From the cell containing the given text, extract its center point as [x, y] coordinate. 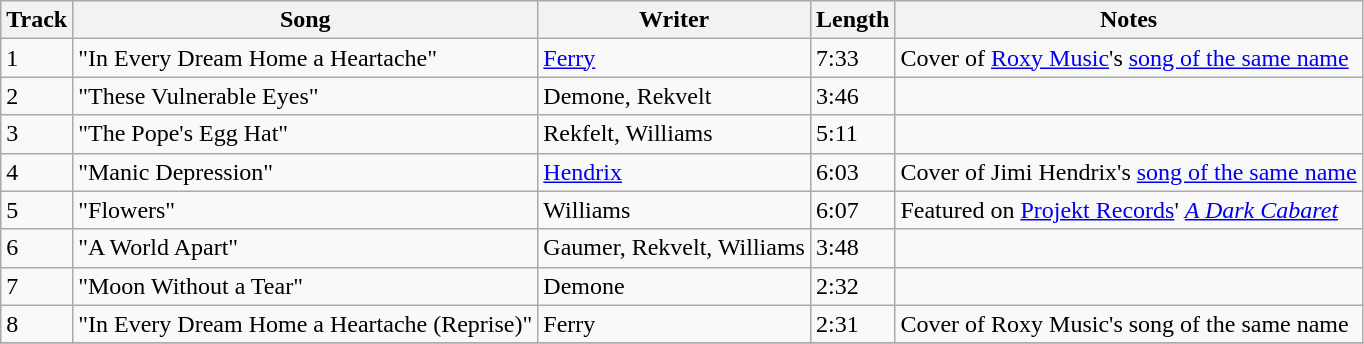
5 [37, 210]
Cover of Jimi Hendrix's song of the same name [1128, 172]
Hendrix [674, 172]
"These Vulnerable Eyes" [306, 96]
"Flowers" [306, 210]
6 [37, 248]
Track [37, 20]
4 [37, 172]
2:32 [852, 286]
7 [37, 286]
8 [37, 324]
Writer [674, 20]
"Manic Depression" [306, 172]
6:07 [852, 210]
"Moon Without a Tear" [306, 286]
"In Every Dream Home a Heartache (Reprise)" [306, 324]
Featured on Projekt Records' A Dark Cabaret [1128, 210]
Length [852, 20]
"A World Apart" [306, 248]
"The Pope's Egg Hat" [306, 134]
7:33 [852, 58]
Rekfelt, Williams [674, 134]
1 [37, 58]
2 [37, 96]
Demone [674, 286]
Song [306, 20]
3 [37, 134]
Demone, Rekvelt [674, 96]
6:03 [852, 172]
2:31 [852, 324]
Notes [1128, 20]
5:11 [852, 134]
Gaumer, Rekvelt, Williams [674, 248]
"In Every Dream Home a Heartache" [306, 58]
3:48 [852, 248]
Williams [674, 210]
3:46 [852, 96]
